Determine the (x, y) coordinate at the center of the cell enclosing the given text.  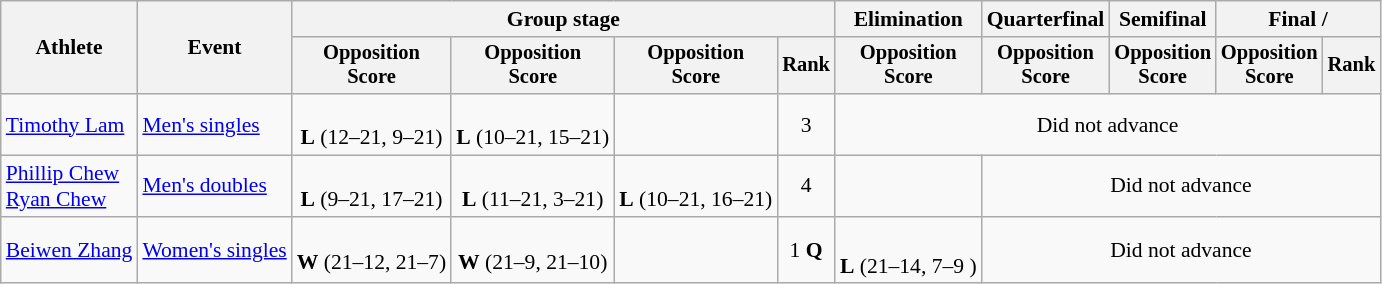
L (10–21, 15–21) (532, 124)
Men's doubles (214, 186)
Men's singles (214, 124)
Quarterfinal (1046, 19)
Group stage (564, 19)
Event (214, 48)
Timothy Lam (70, 124)
L (12–21, 9–21) (372, 124)
Women's singles (214, 250)
Phillip ChewRyan Chew (70, 186)
1 Q (806, 250)
4 (806, 186)
L (11–21, 3–21) (532, 186)
Elimination (908, 19)
Semifinal (1162, 19)
L (9–21, 17–21) (372, 186)
Athlete (70, 48)
L (21–14, 7–9 ) (908, 250)
L (10–21, 16–21) (696, 186)
Final / (1298, 19)
W (21–9, 21–10) (532, 250)
3 (806, 124)
Beiwen Zhang (70, 250)
W (21–12, 21–7) (372, 250)
